Detect which cell encompasses the target text, then output its [X, Y] center coordinate. 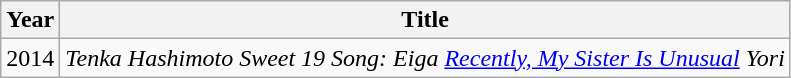
2014 [30, 58]
Year [30, 20]
Title [426, 20]
Tenka Hashimoto Sweet 19 Song: Eiga Recently, My Sister Is Unusual Yori [426, 58]
